Provide the [x, y] coordinate of the cell's center where the given text is located.  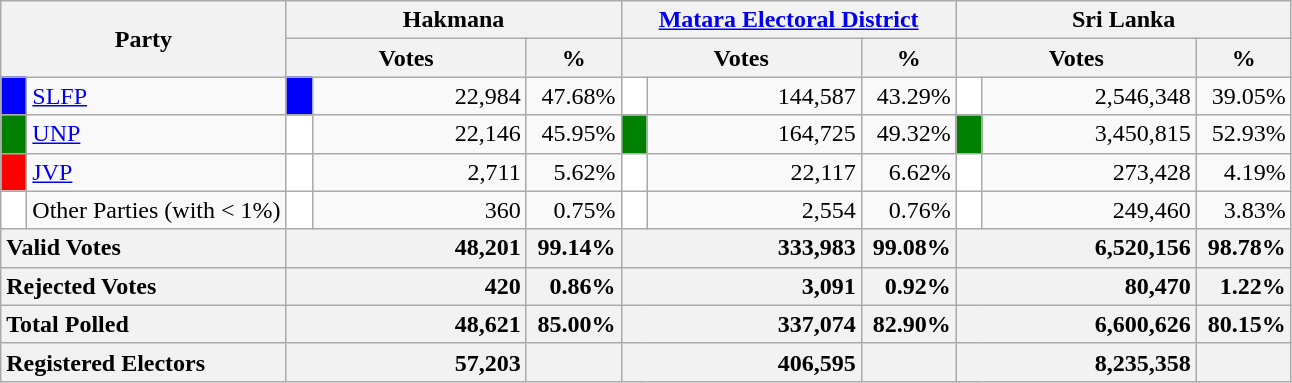
22,146 [419, 134]
45.95% [574, 134]
Party [144, 39]
Registered Electors [144, 362]
3,091 [741, 286]
5.62% [574, 172]
JVP [156, 172]
333,983 [741, 248]
0.75% [574, 210]
3.83% [1244, 210]
164,725 [754, 134]
420 [406, 286]
52.93% [1244, 134]
22,984 [419, 96]
82.90% [908, 324]
406,595 [741, 362]
80,470 [1076, 286]
8,235,358 [1076, 362]
47.68% [574, 96]
0.86% [574, 286]
Matara Electoral District [788, 20]
6,520,156 [1076, 248]
1.22% [1244, 286]
249,460 [1089, 210]
Sri Lanka [1124, 20]
2,554 [754, 210]
Rejected Votes [144, 286]
48,201 [406, 248]
99.08% [908, 248]
85.00% [574, 324]
43.29% [908, 96]
Total Polled [144, 324]
6.62% [908, 172]
98.78% [1244, 248]
144,587 [754, 96]
273,428 [1089, 172]
360 [419, 210]
2,546,348 [1089, 96]
0.92% [908, 286]
4.19% [1244, 172]
3,450,815 [1089, 134]
57,203 [406, 362]
22,117 [754, 172]
6,600,626 [1076, 324]
48,621 [406, 324]
UNP [156, 134]
SLFP [156, 96]
0.76% [908, 210]
80.15% [1244, 324]
Other Parties (with < 1%) [156, 210]
49.32% [908, 134]
Valid Votes [144, 248]
39.05% [1244, 96]
337,074 [741, 324]
2,711 [419, 172]
Hakmana [454, 20]
99.14% [574, 248]
